Find where the given text appears and provide that cell's center as [X, Y] coordinate. 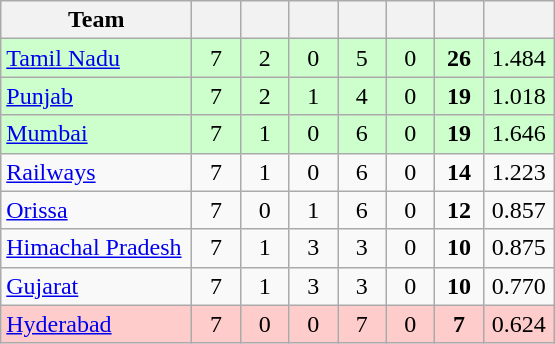
5 [362, 58]
26 [460, 58]
Tamil Nadu [96, 58]
Orissa [96, 210]
0.857 [518, 210]
1.646 [518, 134]
Punjab [96, 96]
Team [96, 20]
Mumbai [96, 134]
0.624 [518, 324]
Himachal Pradesh [96, 248]
1.223 [518, 172]
Hyderabad [96, 324]
1.018 [518, 96]
Railways [96, 172]
12 [460, 210]
14 [460, 172]
0.875 [518, 248]
1.484 [518, 58]
Gujarat [96, 286]
4 [362, 96]
0.770 [518, 286]
